Find where the given text appears and provide that cell's center as (x, y) coordinate. 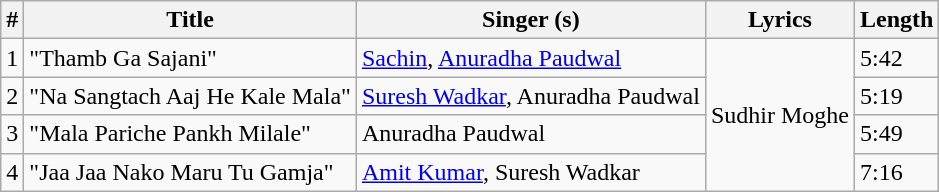
Amit Kumar, Suresh Wadkar (530, 172)
1 (12, 58)
Sachin, Anuradha Paudwal (530, 58)
Length (896, 20)
4 (12, 172)
# (12, 20)
Title (190, 20)
Suresh Wadkar, Anuradha Paudwal (530, 96)
5:19 (896, 96)
7:16 (896, 172)
"Jaa Jaa Nako Maru Tu Gamja" (190, 172)
3 (12, 134)
"Thamb Ga Sajani" (190, 58)
Lyrics (780, 20)
Anuradha Paudwal (530, 134)
5:42 (896, 58)
5:49 (896, 134)
"Mala Pariche Pankh Milale" (190, 134)
2 (12, 96)
Singer (s) (530, 20)
Sudhir Moghe (780, 115)
"Na Sangtach Aaj He Kale Mala" (190, 96)
